Identify which cell holds the provided text, then report its (x, y) central coordinate. 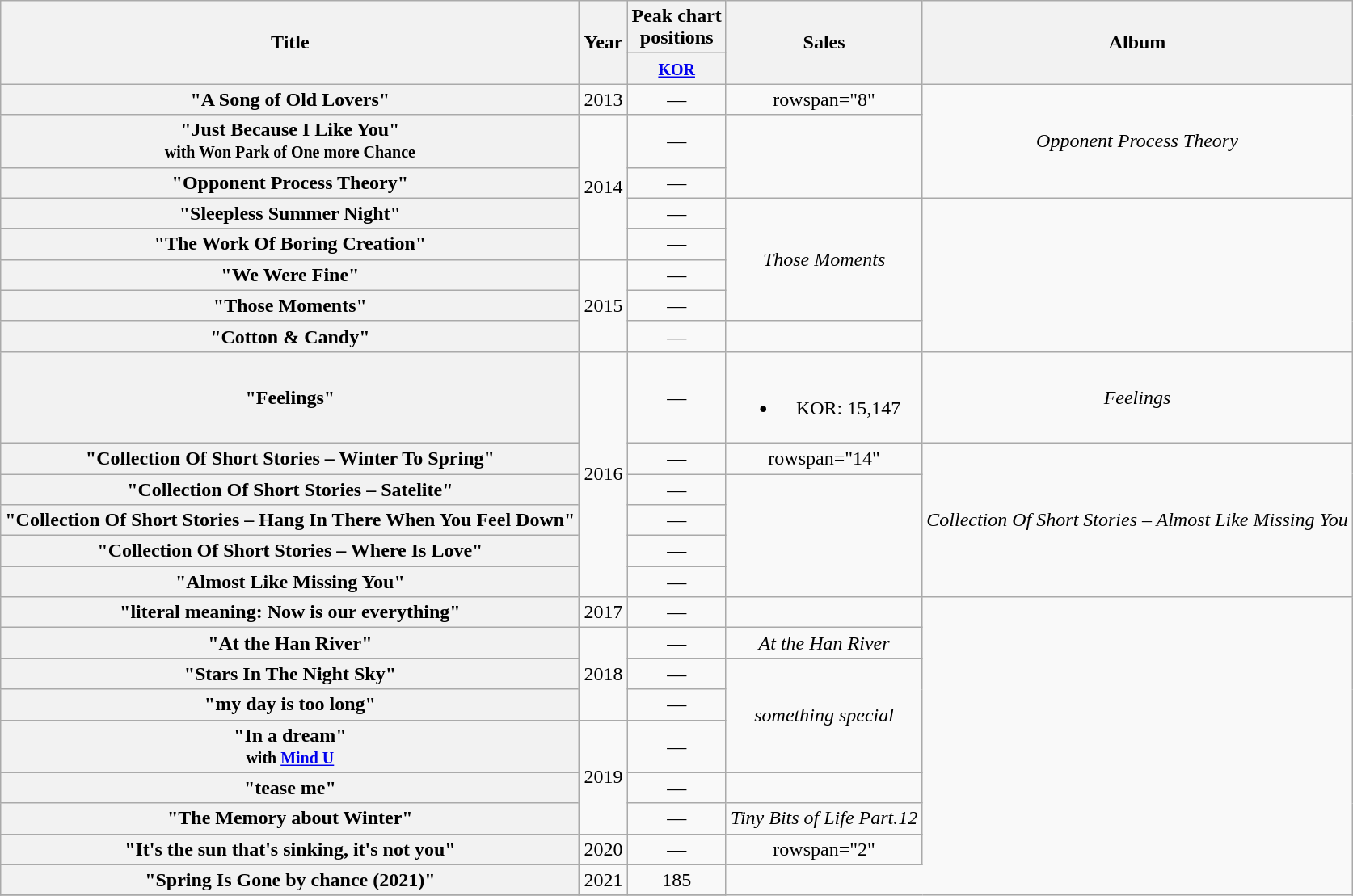
"The Memory about Winter" (290, 818)
"It's the sun that's sinking, it's not you" (290, 849)
"Feelings" (290, 398)
"Collection Of Short Stories – Where Is Love" (290, 551)
Those Moments (824, 259)
Year (603, 42)
"Spring Is Gone by chance (2021)" (290, 880)
"A Song of Old Lovers" (290, 99)
2016 (603, 473)
"Sleepless Summer Night" (290, 213)
"Collection Of Short Stories – Satelite" (290, 489)
KOR (676, 69)
"At the Han River" (290, 643)
"Opponent Process Theory" (290, 183)
2013 (603, 99)
2014 (603, 187)
"The Work Of Boring Creation" (290, 244)
rowspan="14" (824, 458)
"We Were Fine" (290, 275)
2020 (603, 849)
Collection Of Short Stories – Almost Like Missing You (1137, 520)
"In a dream" with Mind U (290, 747)
Opponent Process Theory (1137, 141)
Tiny Bits of Life Part.12 (824, 818)
At the Han River (824, 643)
rowspan="8" (824, 99)
"Almost Like Missing You" (290, 582)
2017 (603, 612)
2018 (603, 674)
"Stars In The Night Sky" (290, 674)
"Collection Of Short Stories – Winter To Spring" (290, 458)
Sales (824, 42)
rowspan="2" (824, 849)
Feelings (1137, 398)
2019 (603, 777)
Title (290, 42)
"Collection Of Short Stories – Hang In There When You Feel Down" (290, 520)
something special (824, 716)
"tease me" (290, 788)
Peak chart positions (676, 27)
"Cotton & Candy" (290, 336)
2015 (603, 305)
KOR: 15,147 (824, 398)
"my day is too long" (290, 705)
2021 (603, 880)
Album (1137, 42)
"literal meaning: Now is our everything" (290, 612)
"Just Because I Like You" with Won Park of One more Chance (290, 141)
"Those Moments" (290, 305)
185 (676, 880)
